Locate the cell with the specified text and output its [X, Y] center coordinate. 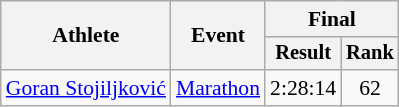
Event [218, 36]
2:28:14 [303, 88]
Result [303, 54]
Goran Stojiljković [86, 88]
Final [332, 19]
62 [370, 88]
Marathon [218, 88]
Rank [370, 54]
Athlete [86, 36]
